Search for the cell housing the specified text and yield its (x, y) center coordinate. 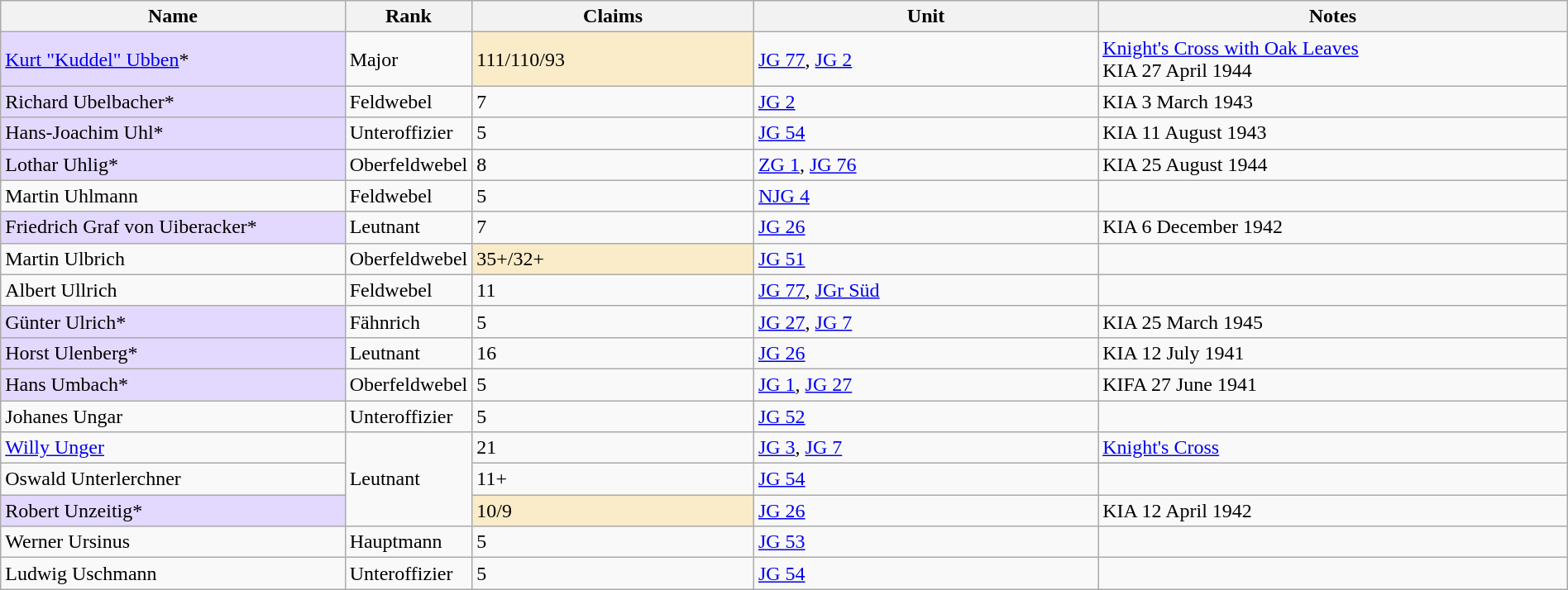
16 (614, 353)
Martin Ulbrich (173, 259)
Kurt "Kuddel" Ubben* (173, 59)
JG 53 (925, 542)
Hauptmann (409, 542)
Willy Unger (173, 448)
35+/32+ (614, 259)
Rank (409, 17)
KIFA 27 June 1941 (1333, 384)
Robert Unzeitig* (173, 511)
Richard Ubelbacher* (173, 102)
KIA 3 March 1943 (1333, 102)
10/9 (614, 511)
JG 1, JG 27 (925, 384)
8 (614, 164)
KIA 6 December 1942 (1333, 227)
JG 2 (925, 102)
21 (614, 448)
Horst Ulenberg* (173, 353)
Notes (1333, 17)
KIA 12 July 1941 (1333, 353)
Hans Umbach* (173, 384)
11+ (614, 479)
KIA 11 August 1943 (1333, 133)
NJG 4 (925, 196)
Albert Ullrich (173, 290)
KIA 25 August 1944 (1333, 164)
JG 27, JG 7 (925, 321)
Major (409, 59)
KIA 12 April 1942 (1333, 511)
Martin Uhlmann (173, 196)
111/110/93 (614, 59)
JG 77, JGr Süd (925, 290)
Knight's Cross (1333, 448)
JG 77, JG 2 (925, 59)
Oswald Unterlerchner (173, 479)
Knight's Cross with Oak LeavesKIA 27 April 1944 (1333, 59)
Ludwig Uschmann (173, 573)
Werner Ursinus (173, 542)
ZG 1, JG 76 (925, 164)
Lothar Uhlig* (173, 164)
JG 3, JG 7 (925, 448)
JG 51 (925, 259)
Claims (614, 17)
KIA 25 March 1945 (1333, 321)
Fähnrich (409, 321)
Unit (925, 17)
11 (614, 290)
Günter Ulrich* (173, 321)
Johanes Ungar (173, 416)
JG 52 (925, 416)
Name (173, 17)
Hans-Joachim Uhl* (173, 133)
Friedrich Graf von Uiberacker* (173, 227)
